Identify which cell holds the provided text, then report its [x, y] central coordinate. 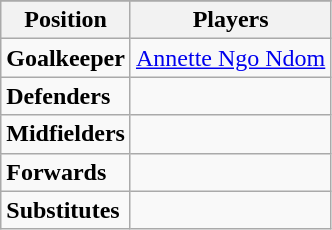
Annette Ngo Ndom [230, 58]
Defenders [66, 96]
Goalkeeper [66, 58]
Midfielders [66, 134]
Players [230, 20]
Position [66, 20]
Substitutes [66, 210]
Forwards [66, 172]
